Locate the cell with the specified text and output its (x, y) center coordinate. 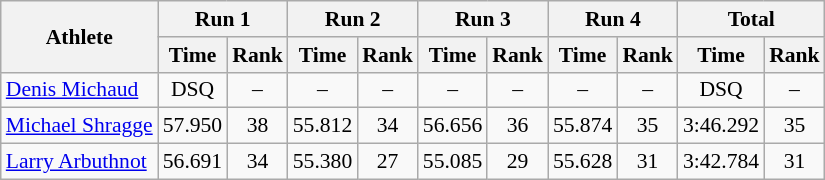
Run 2 (353, 19)
Denis Michaud (80, 90)
55.380 (322, 162)
57.950 (192, 126)
27 (388, 162)
3:42.784 (721, 162)
55.812 (322, 126)
Run 1 (223, 19)
Michael Shragge (80, 126)
55.874 (582, 126)
55.085 (452, 162)
38 (258, 126)
56.656 (452, 126)
3:46.292 (721, 126)
Run 3 (483, 19)
Total (752, 19)
29 (518, 162)
Larry Arbuthnot (80, 162)
56.691 (192, 162)
36 (518, 126)
55.628 (582, 162)
Run 4 (613, 19)
Athlete (80, 36)
